Search for the cell housing the specified text and yield its [X, Y] center coordinate. 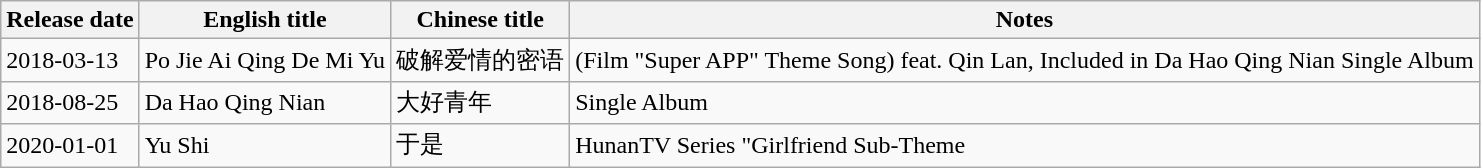
Release date [70, 20]
Yu Shi [265, 146]
破解爱情的密语 [480, 60]
2018-08-25 [70, 102]
2020-01-01 [70, 146]
2018-03-13 [70, 60]
Notes [1024, 20]
(Film "Super APP" Theme Song) feat. Qin Lan, Included in Da Hao Qing Nian Single Album [1024, 60]
Single Album [1024, 102]
于是 [480, 146]
Chinese title [480, 20]
Po Jie Ai Qing De Mi Yu [265, 60]
Da Hao Qing Nian [265, 102]
English title [265, 20]
大好青年 [480, 102]
HunanTV Series "Girlfriend Sub-Theme [1024, 146]
